Provide the (X, Y) coordinate of the cell's center where the given text is located.  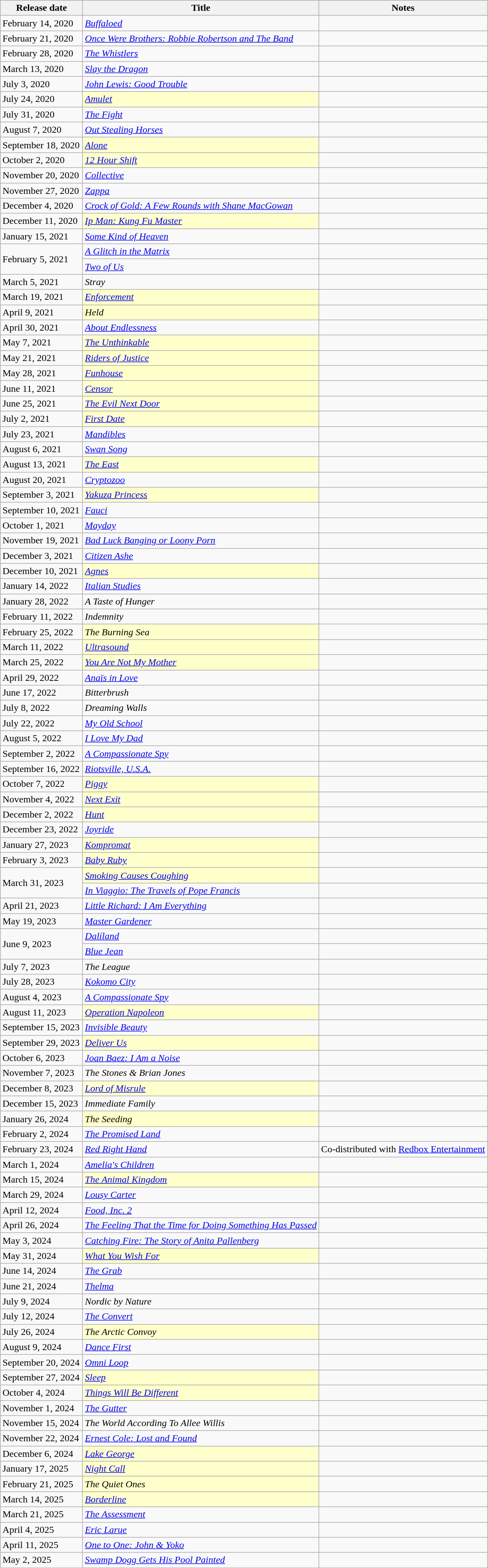
January 28, 2022 (42, 601)
July 9, 2024 (42, 1301)
The Convert (201, 1317)
March 11, 2022 (42, 647)
Blue Jean (201, 952)
May 19, 2023 (42, 921)
August 9, 2024 (42, 1347)
June 17, 2022 (42, 693)
Alone (201, 145)
The Burning Sea (201, 632)
October 1, 2021 (42, 525)
July 31, 2020 (42, 114)
May 28, 2021 (42, 373)
March 5, 2021 (42, 282)
May 2, 2025 (42, 1560)
Italian Studies (201, 586)
February 5, 2021 (42, 259)
Funhouse (201, 373)
April 12, 2024 (42, 1210)
Joyride (201, 830)
September 29, 2023 (42, 1043)
Fauci (201, 510)
May 7, 2021 (42, 343)
November 22, 2024 (42, 1438)
March 31, 2023 (42, 883)
May 31, 2024 (42, 1256)
The East (201, 465)
January 26, 2024 (42, 1119)
September 15, 2023 (42, 1027)
Riotsville, U.S.A. (201, 769)
June 11, 2021 (42, 388)
August 4, 2023 (42, 997)
Ip Man: Kung Fu Master (201, 221)
February 25, 2022 (42, 632)
December 23, 2022 (42, 830)
Enforcement (201, 297)
Invisible Beauty (201, 1027)
September 18, 2020 (42, 145)
July 2, 2021 (42, 419)
Sleep (201, 1377)
One to One: John & Yoko (201, 1545)
Nordic by Nature (201, 1301)
November 19, 2021 (42, 541)
John Lewis: Good Trouble (201, 84)
March 29, 2024 (42, 1195)
Lousy Carter (201, 1195)
The Animal Kingdom (201, 1180)
November 7, 2023 (42, 1073)
Amulet (201, 99)
Co-distributed with Redbox Entertainment (403, 1149)
Mayday (201, 525)
Held (201, 312)
June 9, 2023 (42, 944)
March 19, 2021 (42, 297)
April 30, 2021 (42, 327)
December 6, 2024 (42, 1454)
The Whistlers (201, 54)
April 11, 2025 (42, 1545)
Baby Ruby (201, 860)
Yakuza Princess (201, 495)
January 14, 2022 (42, 586)
Omni Loop (201, 1362)
December 10, 2021 (42, 571)
April 26, 2024 (42, 1225)
March 21, 2025 (42, 1514)
Dance First (201, 1347)
The Arctic Convoy (201, 1332)
Dalíland (201, 936)
July 26, 2024 (42, 1332)
March 15, 2024 (42, 1180)
The Assessment (201, 1514)
The Feeling That the Time for Doing Something Has Passed (201, 1225)
December 11, 2020 (42, 221)
Piggy (201, 784)
Immediate Family (201, 1103)
Crock of Gold: A Few Rounds with Shane MacGowan (201, 206)
Borderline (201, 1499)
Smoking Causes Coughing (201, 875)
The Gutter (201, 1408)
August 5, 2022 (42, 738)
July 7, 2023 (42, 967)
January 27, 2023 (42, 845)
Lord of Misrule (201, 1088)
Thelma (201, 1286)
August 13, 2021 (42, 465)
January 17, 2025 (42, 1469)
April 29, 2022 (42, 678)
The Quiet Ones (201, 1484)
Bitterbrush (201, 693)
Once Were Brothers: Robbie Robertson and The Band (201, 38)
August 7, 2020 (42, 130)
About Endlessness (201, 327)
November 20, 2020 (42, 175)
February 21, 2020 (42, 38)
Notes (403, 8)
December 3, 2021 (42, 556)
September 27, 2024 (42, 1377)
Ernest Cole: Lost and Found (201, 1438)
A Taste of Hunger (201, 601)
First Date (201, 419)
April 21, 2023 (42, 906)
June 14, 2024 (42, 1271)
February 2, 2024 (42, 1134)
You Are Not My Mother (201, 662)
December 8, 2023 (42, 1088)
Stray (201, 282)
July 23, 2021 (42, 434)
October 6, 2023 (42, 1058)
Amelia's Children (201, 1165)
November 4, 2022 (42, 799)
June 21, 2024 (42, 1286)
September 10, 2021 (42, 510)
The Fight (201, 114)
August 6, 2021 (42, 449)
Lake George (201, 1454)
December 4, 2020 (42, 206)
Riders of Justice (201, 358)
February 28, 2020 (42, 54)
April 9, 2021 (42, 312)
Indemnity (201, 616)
October 7, 2022 (42, 784)
February 3, 2023 (42, 860)
Next Exit (201, 799)
May 21, 2021 (42, 358)
Agnes (201, 571)
July 3, 2020 (42, 84)
Deliver Us (201, 1043)
The Evil Next Door (201, 403)
December 15, 2023 (42, 1103)
July 24, 2020 (42, 99)
April 4, 2025 (42, 1530)
January 15, 2021 (42, 236)
July 8, 2022 (42, 708)
March 14, 2025 (42, 1499)
November 27, 2020 (42, 191)
June 25, 2021 (42, 403)
Operation Napoleon (201, 1012)
Censor (201, 388)
February 23, 2024 (42, 1149)
September 2, 2022 (42, 754)
December 2, 2022 (42, 814)
Anaïs in Love (201, 678)
The Stones & Brian Jones (201, 1073)
Catching Fire: The Story of Anita Pallenberg (201, 1241)
The Unthinkable (201, 343)
Cryptozoo (201, 480)
Things Will Be Different (201, 1392)
Mandibles (201, 434)
November 15, 2024 (42, 1423)
May 3, 2024 (42, 1241)
The Seeding (201, 1119)
March 1, 2024 (42, 1165)
July 28, 2023 (42, 982)
A Glitch in the Matrix (201, 251)
Slay the Dragon (201, 69)
Zappa (201, 191)
Hunt (201, 814)
Two of Us (201, 267)
March 13, 2020 (42, 69)
12 Hour Shift (201, 160)
August 11, 2023 (42, 1012)
Food, Inc. 2 (201, 1210)
September 16, 2022 (42, 769)
What You Wish For (201, 1256)
October 4, 2024 (42, 1392)
March 25, 2022 (42, 662)
September 3, 2021 (42, 495)
November 1, 2024 (42, 1408)
The World According To Allee Willis (201, 1423)
The Grab (201, 1271)
Swamp Dogg Gets His Pool Painted (201, 1560)
Some Kind of Heaven (201, 236)
Bad Luck Banging or Loony Porn (201, 541)
The Promised Land (201, 1134)
Release date (42, 8)
Dreaming Walls (201, 708)
July 22, 2022 (42, 723)
Title (201, 8)
Citizen Ashe (201, 556)
Ultrasound (201, 647)
Swan Song (201, 449)
In Viaggio: The Travels of Pope Francis (201, 890)
Eric Larue (201, 1530)
Master Gardener (201, 921)
August 20, 2021 (42, 480)
I Love My Dad (201, 738)
February 11, 2022 (42, 616)
Kompromat (201, 845)
My Old School (201, 723)
February 21, 2025 (42, 1484)
The League (201, 967)
Night Call (201, 1469)
Little Richard: I Am Everything (201, 906)
Red Right Hand (201, 1149)
Collective (201, 175)
October 2, 2020 (42, 160)
Joan Baez: I Am a Noise (201, 1058)
July 12, 2024 (42, 1317)
September 20, 2024 (42, 1362)
Kokomo City (201, 982)
Out Stealing Horses (201, 130)
Buffaloed (201, 23)
February 14, 2020 (42, 23)
